Return the (X, Y) coordinate for the center point of the cell that contains the specified text.  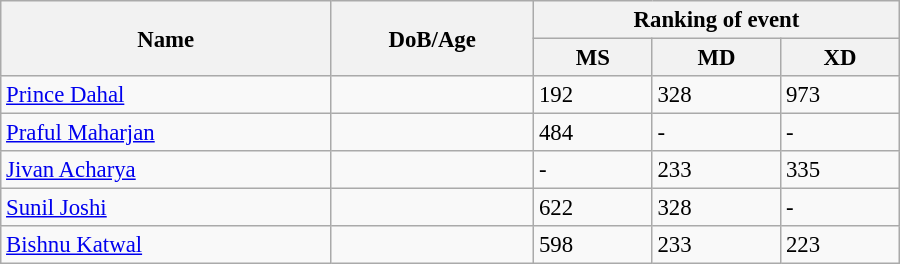
XD (840, 58)
192 (593, 95)
335 (840, 170)
223 (840, 245)
Bishnu Katwal (166, 245)
Name (166, 38)
Praful Maharjan (166, 133)
598 (593, 245)
MD (716, 58)
Ranking of event (717, 20)
Jivan Acharya (166, 170)
Sunil Joshi (166, 208)
622 (593, 208)
DoB/Age (432, 38)
MS (593, 58)
973 (840, 95)
Prince Dahal (166, 95)
484 (593, 133)
